Find where the given text appears and provide that cell's center as [x, y] coordinate. 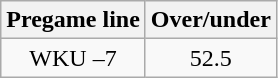
Pregame line [74, 20]
Over/under [210, 20]
WKU –7 [74, 58]
52.5 [210, 58]
